Find where the given text appears and provide that cell's center as (x, y) coordinate. 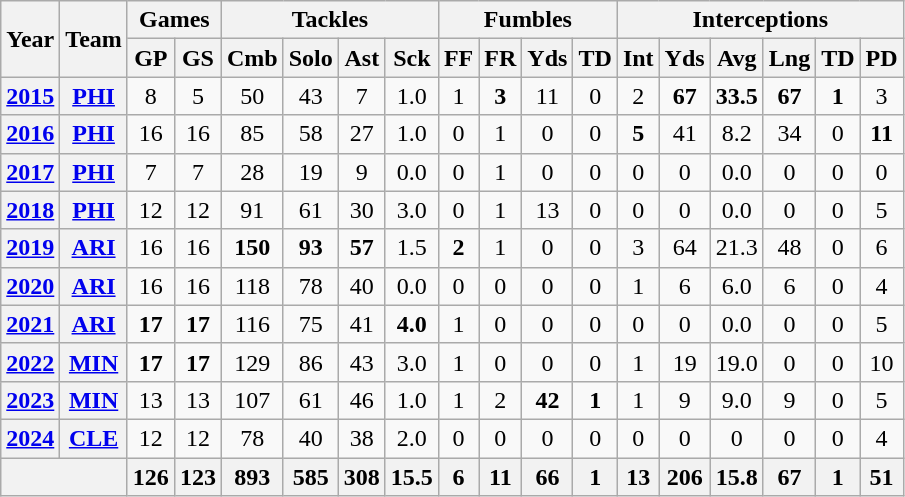
2019 (30, 248)
2.0 (412, 438)
6.0 (736, 286)
123 (198, 477)
2024 (30, 438)
150 (252, 248)
15.5 (412, 477)
86 (310, 362)
2023 (30, 400)
Sck (412, 58)
48 (789, 248)
FF (458, 58)
75 (310, 324)
2020 (30, 286)
46 (362, 400)
2022 (30, 362)
8.2 (736, 134)
91 (252, 210)
1.5 (412, 248)
FR (500, 58)
585 (310, 477)
GP (150, 58)
116 (252, 324)
38 (362, 438)
CLE (94, 438)
50 (252, 96)
27 (362, 134)
58 (310, 134)
129 (252, 362)
Fumbles (528, 20)
2018 (30, 210)
21.3 (736, 248)
107 (252, 400)
Ast (362, 58)
85 (252, 134)
308 (362, 477)
51 (882, 477)
2021 (30, 324)
9.0 (736, 400)
8 (150, 96)
28 (252, 172)
Team (94, 39)
Int (638, 58)
126 (150, 477)
Solo (310, 58)
Interceptions (760, 20)
Tackles (330, 20)
Year (30, 39)
10 (882, 362)
30 (362, 210)
Cmb (252, 58)
2015 (30, 96)
Avg (736, 58)
206 (684, 477)
64 (684, 248)
57 (362, 248)
33.5 (736, 96)
34 (789, 134)
Lng (789, 58)
PD (882, 58)
19.0 (736, 362)
42 (548, 400)
118 (252, 286)
2016 (30, 134)
GS (198, 58)
4.0 (412, 324)
893 (252, 477)
15.8 (736, 477)
93 (310, 248)
Games (174, 20)
66 (548, 477)
2017 (30, 172)
